Output the [x, y] coordinate of the center of the cell containing the given text.  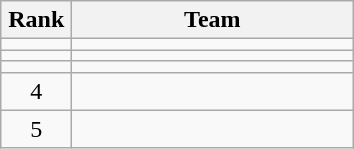
4 [36, 91]
5 [36, 129]
Rank [36, 20]
Team [212, 20]
